Return [X, Y] of the center of cell containing provided text 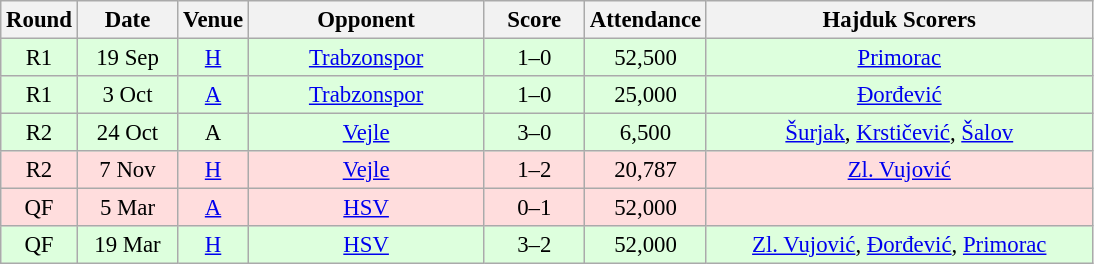
25,000 [646, 95]
19 Mar [128, 245]
3 Oct [128, 95]
1–2 [534, 170]
7 Nov [128, 170]
6,500 [646, 133]
Score [534, 20]
5 Mar [128, 208]
Venue [214, 20]
Zl. Vujović, Đorđević, Primorac [899, 245]
Date [128, 20]
20,787 [646, 170]
3–0 [534, 133]
Primorac [899, 58]
Hajduk Scorers [899, 20]
Đorđević [899, 95]
Šurjak, Krstičević, Šalov [899, 133]
Round [39, 20]
19 Sep [128, 58]
Opponent [366, 20]
Zl. Vujović [899, 170]
52,500 [646, 58]
Attendance [646, 20]
3–2 [534, 245]
24 Oct [128, 133]
0–1 [534, 208]
